For the text-containing cell, return its midpoint in (x, y) coordinate format. 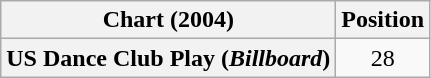
Chart (2004) (168, 20)
28 (383, 58)
Position (383, 20)
US Dance Club Play (Billboard) (168, 58)
